Scan for the cell matching the given text and deliver its (X, Y) coordinate at center. 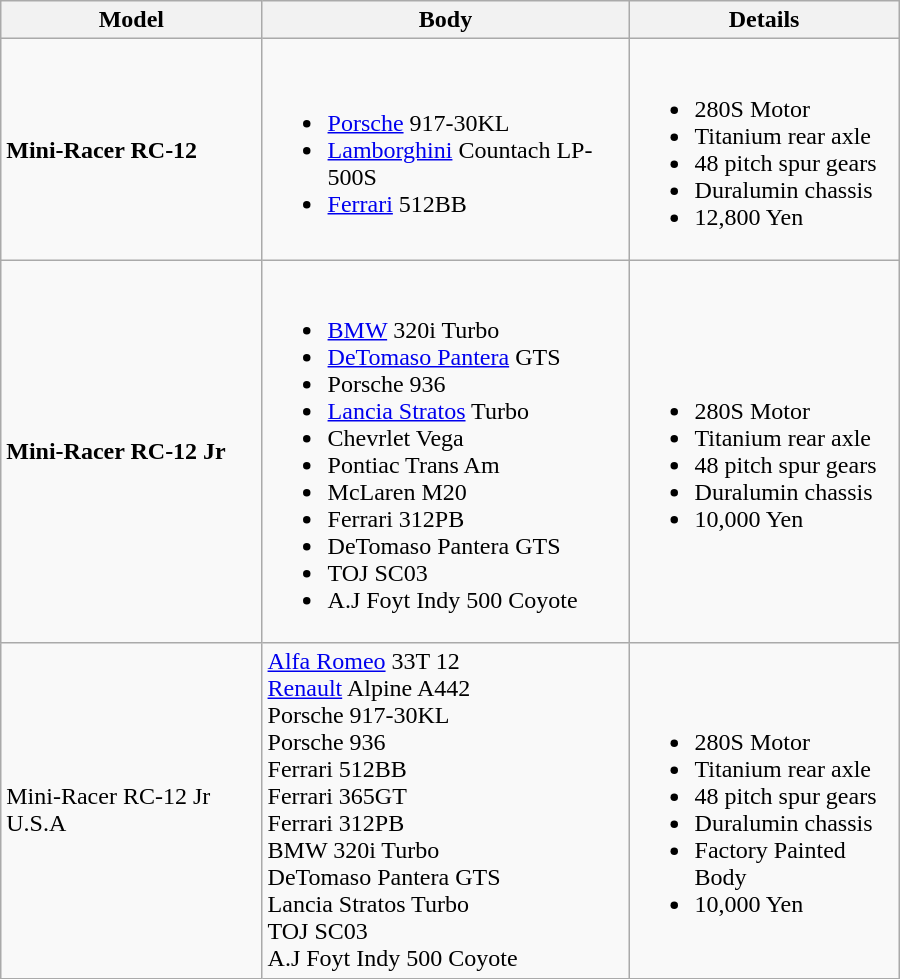
280S MotorTitanium rear axle48 pitch spur gearsDuralumin chassis10,000 Yen (764, 452)
Porsche 917-30KLLamborghini Countach LP-500SFerrari 512BB (446, 150)
Details (764, 20)
280S MotorTitanium rear axle48 pitch spur gearsDuralumin chassis12,800 Yen (764, 150)
Mini-Racer RC-12 (132, 150)
280S MotorTitanium rear axle48 pitch spur gearsDuralumin chassisFactory Painted Body10,000 Yen (764, 810)
Body (446, 20)
Mini-Racer RC-12 Jr (132, 452)
Model (132, 20)
Mini-Racer RC-12 Jr U.S.A (132, 810)
